Scan for the cell matching the given text and deliver its [X, Y] coordinate at center. 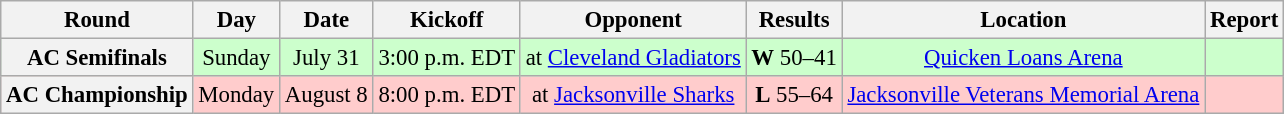
8:00 p.m. EDT [446, 95]
August 8 [327, 95]
Results [794, 20]
Date [327, 20]
July 31 [327, 58]
Day [236, 20]
Report [1244, 20]
at Cleveland Gladiators [633, 58]
Location [1024, 20]
L 55–64 [794, 95]
AC Championship [97, 95]
Opponent [633, 20]
Kickoff [446, 20]
Sunday [236, 58]
Jacksonville Veterans Memorial Arena [1024, 95]
Monday [236, 95]
AC Semifinals [97, 58]
3:00 p.m. EDT [446, 58]
W 50–41 [794, 58]
at Jacksonville Sharks [633, 95]
Round [97, 20]
Quicken Loans Arena [1024, 58]
